Pinpoint the cell where the given text exists, returning its [X, Y] midpoint coordinate. 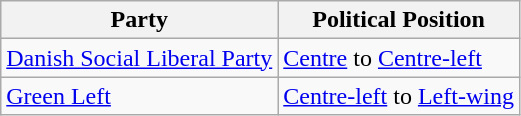
Danish Social Liberal Party [140, 58]
Green Left [140, 96]
Party [140, 20]
Centre-left to Left-wing [399, 96]
Political Position [399, 20]
Centre to Centre-left [399, 58]
